Identify which cell holds the provided text, then report its [X, Y] central coordinate. 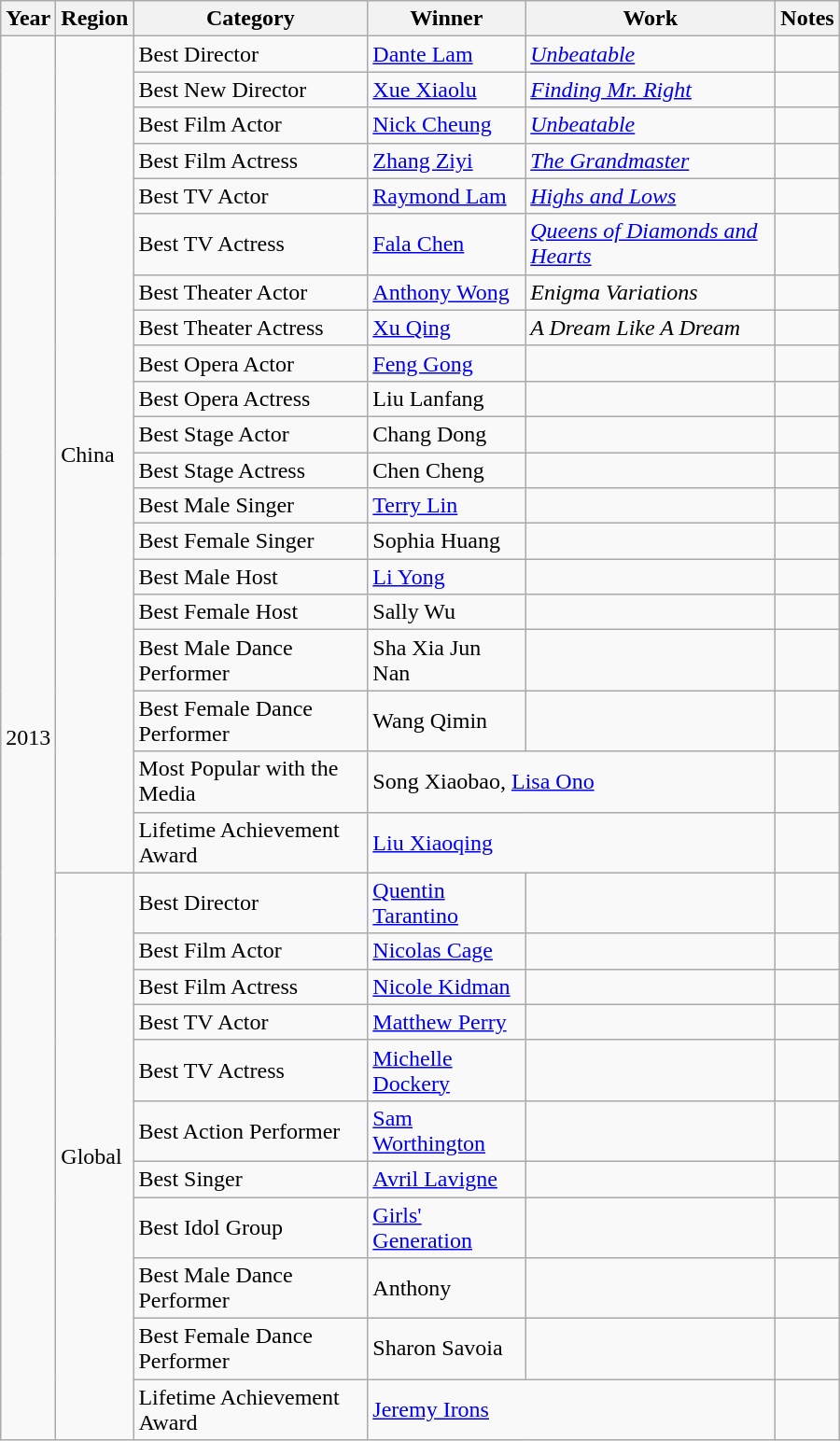
Fala Chen [446, 245]
Best Action Performer [250, 1131]
2013 [28, 738]
Category [250, 19]
Nicolas Cage [446, 951]
Girls' Generation [446, 1226]
Sophia Huang [446, 541]
Highs and Lows [651, 196]
Xu Qing [446, 328]
Work [651, 19]
China [95, 455]
Matthew Perry [446, 1022]
Region [95, 19]
Best Theater Actor [250, 292]
Terry Lin [446, 506]
Song Xiaobao, Lisa Ono [571, 782]
Best Opera Actor [250, 363]
Anthony [446, 1288]
Feng Gong [446, 363]
Global [95, 1156]
Finding Mr. Right [651, 90]
Best Singer [250, 1179]
Xue Xiaolu [446, 90]
Wang Qimin [446, 720]
Best Male Singer [250, 506]
Chen Cheng [446, 469]
Best Idol Group [250, 1226]
Raymond Lam [446, 196]
Best Female Singer [250, 541]
Best Theater Actress [250, 328]
Michelle Dockery [446, 1070]
Zhang Ziyi [446, 161]
Sam Worthington [446, 1131]
Winner [446, 19]
Sally Wu [446, 612]
Best New Director [250, 90]
Nicole Kidman [446, 986]
Liu Xiaoqing [571, 842]
The Grandmaster [651, 161]
Liu Lanfang [446, 399]
Li Yong [446, 577]
Quentin Tarantino [446, 903]
Best Stage Actor [250, 434]
Queens of Diamonds and Hearts [651, 245]
Nick Cheung [446, 125]
Best Male Host [250, 577]
Avril Lavigne [446, 1179]
Notes [807, 19]
Jeremy Irons [571, 1409]
Year [28, 19]
Dante Lam [446, 54]
Chang Dong [446, 434]
Most Popular with the Media [250, 782]
A Dream Like A Dream [651, 328]
Enigma Variations [651, 292]
Sharon Savoia [446, 1350]
Best Stage Actress [250, 469]
Anthony Wong [446, 292]
Best Opera Actress [250, 399]
Best Female Host [250, 612]
Sha Xia Jun Nan [446, 661]
